Identify which cell holds the provided text, then report its [X, Y] central coordinate. 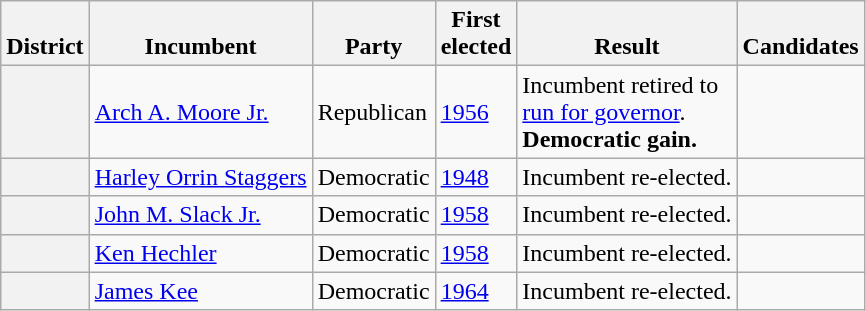
1964 [476, 291]
Party [374, 34]
John M. Slack Jr. [200, 215]
Incumbent retired torun for governor.Democratic gain. [627, 112]
Result [627, 34]
Republican [374, 112]
Arch A. Moore Jr. [200, 112]
James Kee [200, 291]
Incumbent [200, 34]
Firstelected [476, 34]
Ken Hechler [200, 253]
1948 [476, 177]
Candidates [800, 34]
Harley Orrin Staggers [200, 177]
District [45, 34]
1956 [476, 112]
